Scan for the cell matching the given text and deliver its [X, Y] coordinate at center. 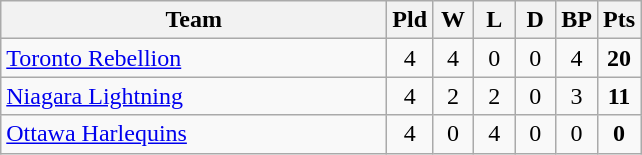
Ottawa Harlequins [194, 134]
Niagara Lightning [194, 96]
Team [194, 20]
Toronto Rebellion [194, 58]
3 [577, 96]
W [454, 20]
Pld [410, 20]
L [494, 20]
20 [618, 58]
D [536, 20]
BP [577, 20]
Pts [618, 20]
11 [618, 96]
